Capture the cell that displays the provided text and extract its [X, Y] central coordinate. 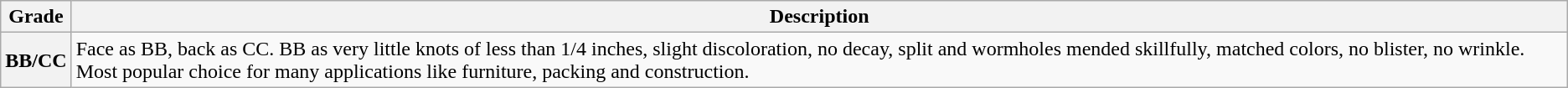
Grade [36, 17]
Description [819, 17]
BB/CC [36, 60]
